Determine the (X, Y) coordinate at the center of the cell enclosing the given text.  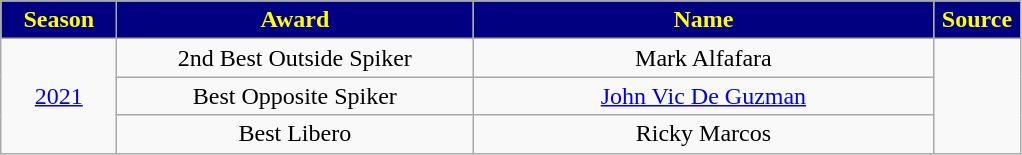
John Vic De Guzman (704, 96)
2nd Best Outside Spiker (295, 58)
Award (295, 20)
Mark Alfafara (704, 58)
Best Libero (295, 134)
Best Opposite Spiker (295, 96)
2021 (59, 96)
Source (977, 20)
Season (59, 20)
Ricky Marcos (704, 134)
Name (704, 20)
